Scan for the cell matching the given text and deliver its [X, Y] coordinate at center. 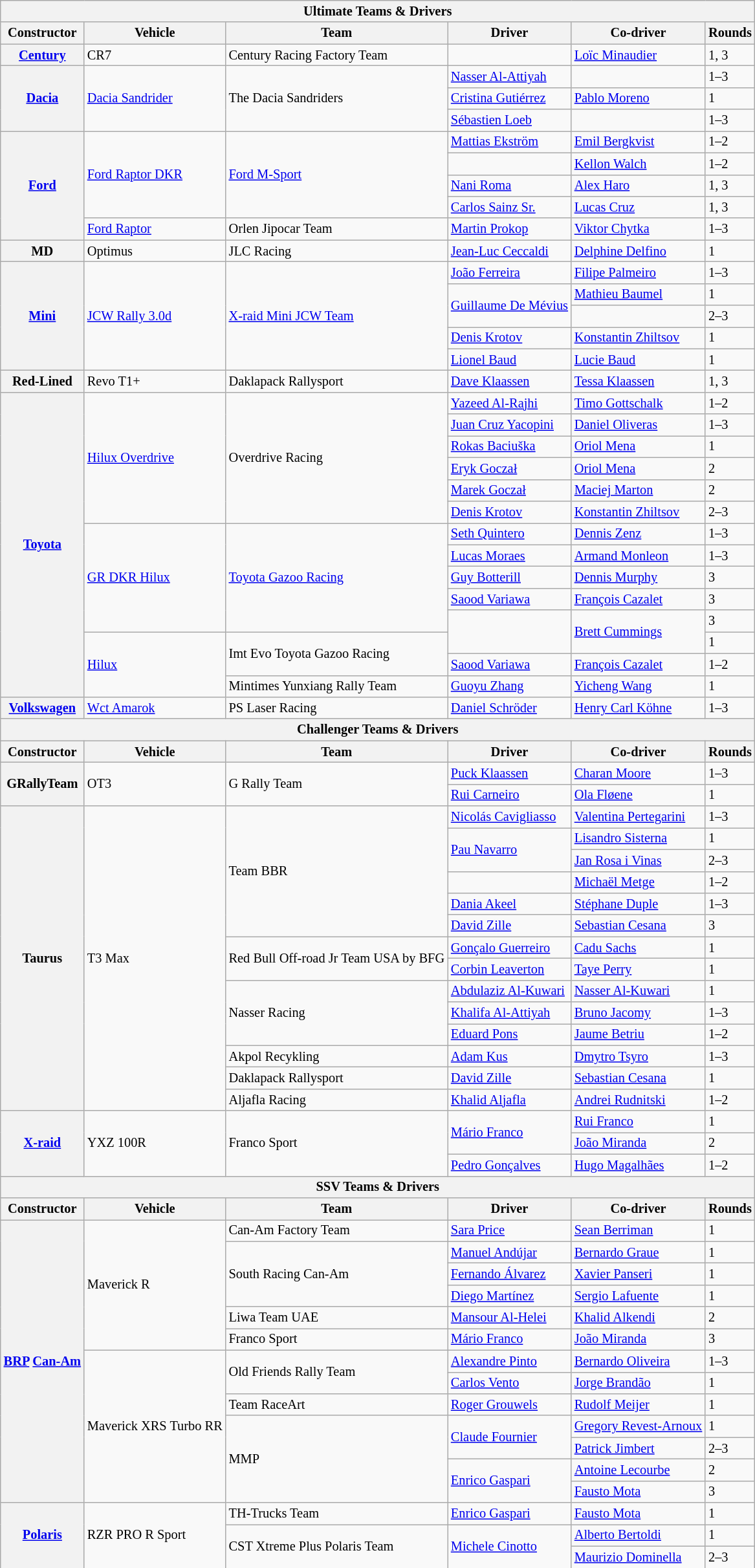
Manuel Andújar [510, 1252]
OT3 [155, 784]
BRP Can-Am [43, 1361]
Jaume Betriu [638, 1034]
Cadu Sachs [638, 948]
Armand Monleon [638, 556]
Bruno Jacomy [638, 1013]
Old Friends Rally Team [336, 1371]
Guoyu Zhang [510, 686]
Nani Roma [510, 186]
Hilux [155, 664]
Timo Gottschalk [638, 403]
Loïc Minaudier [638, 55]
Patrick Jimbert [638, 1448]
Team BBR [336, 871]
TH-Trucks Team [336, 1514]
Volkswagen [43, 708]
Nasser Al-Attiyah [510, 76]
Dennis Murphy [638, 577]
Liwa Team UAE [336, 1318]
GR DKR Hilux [155, 577]
SSV Teams & Drivers [378, 1187]
Henry Carl Köhne [638, 708]
JLC Racing [336, 251]
Mini [43, 316]
Maciej Marton [638, 490]
Kellon Walch [638, 164]
Jan Rosa i Vinas [638, 860]
Eryk Goczał [510, 468]
Taye Perry [638, 969]
Toyota [43, 545]
Century Racing Factory Team [336, 55]
Team RaceArt [336, 1404]
Juan Cruz Yacopini [510, 425]
Mattias Ekström [510, 142]
Mathieu Baumel [638, 294]
Roger Grouwels [510, 1404]
Daniel Oliveras [638, 425]
Carlos Vento [510, 1383]
Abdulaziz Al-Kuwari [510, 991]
Can-Am Factory Team [336, 1230]
Andrei Rudnitski [638, 1100]
Maurizio Dominella [638, 1557]
GRallyTeam [43, 784]
Maverick R [155, 1285]
Dacia [43, 98]
Filipe Palmeiro [638, 272]
Imt Evo Toyota Gazoo Racing [336, 653]
Dmytro Tsyro [638, 1056]
Corbin Leaverton [510, 969]
Rui Franco [638, 1122]
Sergio Lafuente [638, 1296]
Nicolás Cavigliasso [510, 817]
Orlen Jipocar Team [336, 229]
Pedro Gonçalves [510, 1165]
Mintimes Yunxiang Rally Team [336, 686]
Sébastien Loeb [510, 120]
MD [43, 251]
Alex Haro [638, 186]
Antoine Lecourbe [638, 1470]
Jean-Luc Ceccaldi [510, 251]
Polaris [43, 1536]
Diego Martínez [510, 1296]
Rokas Baciuška [510, 446]
X-raid Mini JCW Team [336, 316]
Toyota Gazoo Racing [336, 577]
Seth Quintero [510, 534]
RZR PRO R Sport [155, 1536]
Guy Botterill [510, 577]
Michaël Metge [638, 882]
Lisandro Sisterna [638, 838]
PS Laser Racing [336, 708]
Challenger Teams & Drivers [378, 730]
Valentina Pertegarini [638, 817]
Alexandre Pinto [510, 1361]
CR7 [155, 55]
Viktor Chytka [638, 229]
Bernardo Graue [638, 1252]
X-raid [43, 1144]
Maverick XRS Turbo RR [155, 1426]
Red-Lined [43, 381]
Sean Berriman [638, 1230]
JCW Rally 3.0d [155, 316]
Ford [43, 185]
Stéphane Duple [638, 904]
Ford Raptor DKR [155, 175]
Aljafla Racing [336, 1100]
Brett Cummings [638, 631]
Akpol Recykling [336, 1056]
Alberto Bertoldi [638, 1535]
Pau Navarro [510, 849]
Taurus [43, 959]
Marek Goczał [510, 490]
Century [43, 55]
Optimus [155, 251]
Revo T1+ [155, 381]
Puck Klaassen [510, 773]
T3 Max [155, 959]
Overdrive Racing [336, 457]
Nasser Al-Kuwari [638, 991]
Yazeed Al-Rajhi [510, 403]
Charan Moore [638, 773]
Dania Akeel [510, 904]
Daniel Schröder [510, 708]
Nasser Racing [336, 1013]
Martin Prokop [510, 229]
Gregory Revest-Arnoux [638, 1426]
Tessa Klaassen [638, 381]
Pablo Moreno [638, 98]
Rudolf Meijer [638, 1404]
Lucas Cruz [638, 207]
Michele Cinotto [510, 1546]
Dennis Zenz [638, 534]
Guillaume De Mévius [510, 305]
Lucie Baud [638, 360]
Sara Price [510, 1230]
Red Bull Off-road Jr Team USA by BFG [336, 959]
Ola Fløene [638, 795]
Adam Kus [510, 1056]
Cristina Gutiérrez [510, 98]
Carlos Sainz Sr. [510, 207]
YXZ 100R [155, 1144]
Khalid Aljafla [510, 1100]
Hugo Magalhães [638, 1165]
Jorge Brandão [638, 1383]
João Ferreira [510, 272]
Emil Bergkvist [638, 142]
Hilux Overdrive [155, 457]
Claude Fournier [510, 1437]
Ultimate Teams & Drivers [378, 11]
G Rally Team [336, 784]
Wct Amarok [155, 708]
Bernardo Oliveira [638, 1361]
Dave Klaassen [510, 381]
Xavier Panseri [638, 1274]
Dacia Sandrider [155, 98]
Khalid Alkendi [638, 1318]
The Dacia Sandriders [336, 98]
Yicheng Wang [638, 686]
Delphine Delfino [638, 251]
MMP [336, 1459]
Rui Carneiro [510, 795]
Mansour Al-Helei [510, 1318]
Fernando Álvarez [510, 1274]
Khalifa Al-Attiyah [510, 1013]
Ford M-Sport [336, 175]
CST Xtreme Plus Polaris Team [336, 1546]
Eduard Pons [510, 1034]
Ford Raptor [155, 229]
Lionel Baud [510, 360]
Lucas Moraes [510, 556]
South Racing Can-Am [336, 1274]
Gonçalo Guerreiro [510, 948]
